Determine the [X, Y] coordinate at the center of the cell enclosing the given text.  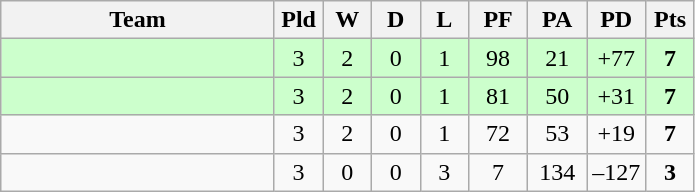
D [396, 20]
81 [498, 96]
72 [498, 134]
+19 [616, 134]
PD [616, 20]
21 [558, 58]
+77 [616, 58]
+31 [616, 96]
–127 [616, 172]
53 [558, 134]
W [348, 20]
Pts [670, 20]
PF [498, 20]
PA [558, 20]
50 [558, 96]
Team [138, 20]
98 [498, 58]
Pld [298, 20]
L [444, 20]
134 [558, 172]
